Pinpoint the cell where the given text exists, returning its (X, Y) midpoint coordinate. 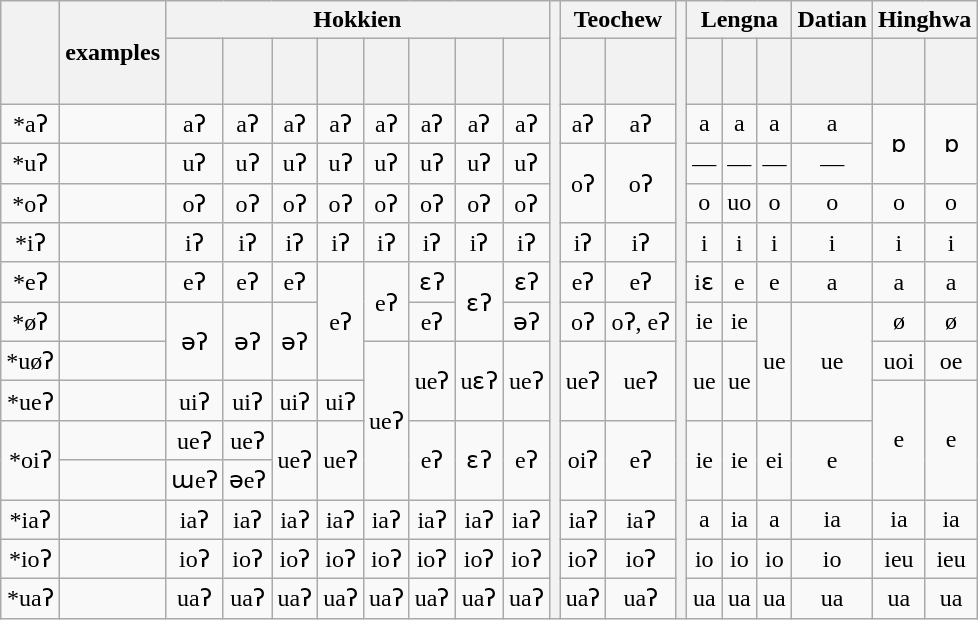
*ueʔ (30, 401)
*ioʔ (30, 559)
uoi (898, 361)
iɛ (704, 282)
Lengna (740, 20)
*oʔ (30, 203)
*eʔ (30, 282)
Datian (832, 20)
uo (740, 203)
əeʔ (248, 480)
uɛʔ (480, 380)
*uaʔ (30, 599)
*iaʔ (30, 520)
ɯeʔ (195, 480)
*iʔ (30, 243)
*uøʔ (30, 361)
oiʔ (583, 460)
*aʔ (30, 124)
*øʔ (30, 322)
Hokkien (358, 20)
*uʔ (30, 163)
examples (113, 52)
Teochew (618, 20)
*oiʔ (30, 460)
Hinghwa (924, 20)
oe (950, 361)
ei (774, 460)
oʔ, eʔ (641, 322)
